Return (X, Y) of the center of cell containing provided text 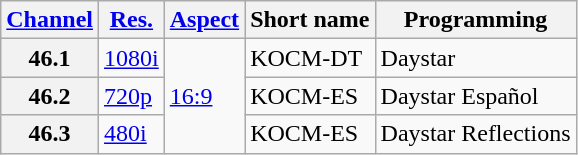
Short name (310, 20)
720p (132, 96)
46.3 (50, 134)
Channel (50, 20)
Res. (132, 20)
16:9 (204, 96)
Aspect (204, 20)
46.1 (50, 58)
480i (132, 134)
1080i (132, 58)
Daystar (476, 58)
Daystar Español (476, 96)
KOCM-DT (310, 58)
Programming (476, 20)
46.2 (50, 96)
Daystar Reflections (476, 134)
